Provide the (x, y) coordinate of the cell's center where the given text is located.  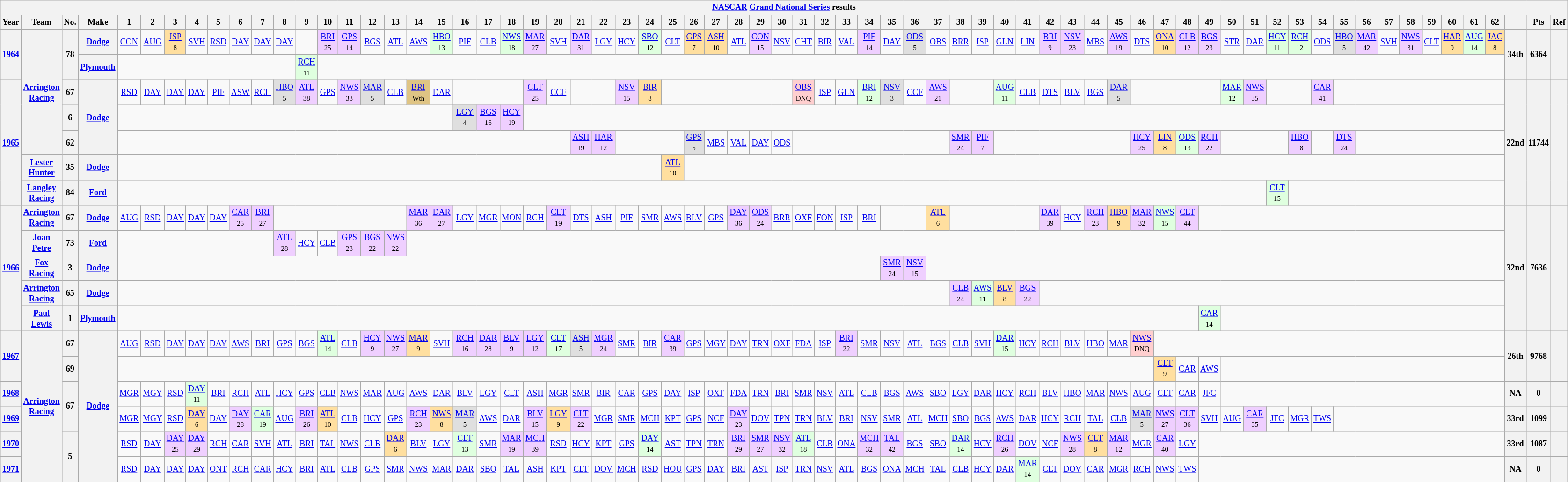
NWSDNQ (1142, 343)
DAR5 (1119, 92)
BRI27 (263, 218)
CLT17 (558, 343)
12 (372, 22)
ONT (218, 469)
56 (1367, 22)
58 (1410, 22)
4 (197, 22)
DAR15 (1005, 343)
RCH22 (1209, 143)
TAL42 (892, 444)
33 (846, 22)
CLT44 (1188, 218)
JSP8 (175, 42)
LGY9 (558, 419)
14 (418, 22)
HAR12 (604, 143)
1967 (11, 356)
22 (604, 22)
36 (915, 22)
HCY9 (372, 343)
16 (465, 22)
NWS31 (1410, 42)
RCH16 (465, 343)
RCH11 (307, 67)
84 (70, 193)
CAR40 (1165, 444)
MCH32 (869, 444)
9768 (1539, 356)
46 (1142, 22)
HOU (673, 469)
73 (70, 243)
7 (263, 22)
AUG14 (1474, 42)
37 (938, 22)
45 (1119, 22)
42 (1050, 22)
CAR35 (1255, 419)
OBS (938, 42)
CLT22 (581, 419)
ASW (241, 92)
No. (70, 22)
41 (1028, 22)
52 (1277, 22)
NWS8 (442, 419)
MAR27 (535, 42)
24 (650, 22)
ODS24 (760, 218)
1087 (1539, 444)
BRI25 (328, 42)
ONA10 (1165, 42)
28 (738, 22)
DAY14 (650, 444)
BRI26 (307, 419)
BRI12 (869, 92)
7636 (1539, 268)
NSV32 (782, 444)
BRI9 (1050, 42)
LGY12 (535, 343)
26 (694, 22)
GPS7 (694, 42)
DAY25 (175, 444)
DAY6 (197, 419)
MAR19 (512, 444)
DAY11 (197, 394)
CLT36 (1188, 419)
21 (581, 22)
19 (535, 22)
78 (70, 54)
1969 (11, 419)
Lester Hunter (41, 168)
LIN (1028, 42)
Team (41, 22)
31 (804, 22)
Joan Petre (41, 243)
1971 (11, 469)
BGS23 (1209, 42)
50 (1232, 22)
AWS21 (938, 92)
51 (1255, 22)
BGS16 (488, 117)
NWS33 (349, 92)
DAR39 (1050, 218)
HCY25 (1142, 143)
CON15 (760, 42)
CLT8 (1095, 444)
CAR19 (263, 419)
NWS15 (1165, 218)
1965 (11, 142)
47 (1165, 22)
HAR9 (1452, 42)
MGR24 (604, 343)
MON (512, 218)
Make (98, 22)
6364 (1539, 54)
NWS22 (396, 243)
MAR42 (1367, 42)
CLB24 (960, 293)
ASH5 (581, 343)
GPS23 (349, 243)
STR (1232, 42)
22nd (1515, 142)
GPS5 (694, 143)
SMR27 (760, 444)
DAR27 (442, 218)
57 (1389, 22)
1966 (11, 268)
ODS13 (1188, 143)
NWS18 (512, 42)
DAR28 (488, 343)
38 (960, 22)
CLT25 (535, 92)
ATL14 (328, 343)
DAR31 (581, 42)
43 (1072, 22)
34th (1515, 54)
NWS28 (1072, 444)
48 (1188, 22)
OBSDNQ (804, 92)
NSV23 (1072, 42)
20 (558, 22)
ODS5 (915, 42)
69 (70, 369)
BRI29 (738, 444)
15 (442, 22)
AWS11 (983, 293)
HBO9 (1119, 218)
CAR39 (673, 343)
NASCAR Grand National Series results (784, 7)
60 (1452, 22)
BLV9 (512, 343)
HCY11 (1277, 42)
DTS24 (1344, 143)
BLV8 (1005, 293)
13 (396, 22)
34 (869, 22)
MCH39 (535, 444)
HCY19 (512, 117)
61 (1474, 22)
1099 (1539, 419)
BRI22 (846, 343)
MAR9 (418, 343)
NSV3 (892, 92)
18 (512, 22)
GPS14 (349, 42)
CLB12 (1188, 42)
Pts (1539, 22)
32 (824, 22)
MAR32 (1142, 218)
DAR14 (960, 444)
HBO18 (1300, 143)
DAY28 (241, 419)
DAY29 (197, 444)
MAR14 (1028, 469)
ASH19 (581, 143)
CAR25 (241, 218)
RCH26 (1005, 444)
Fox Racing (41, 268)
11 (349, 22)
39 (983, 22)
HBO13 (442, 42)
17 (488, 22)
40 (1005, 22)
DAY23 (738, 419)
FON (824, 218)
CON (129, 42)
ASH10 (716, 42)
DAY36 (738, 218)
2 (153, 22)
PIF7 (983, 143)
BRIWth (418, 92)
30 (782, 22)
BLV15 (535, 419)
32nd (1515, 268)
26th (1515, 356)
CHT (804, 42)
1968 (11, 394)
59 (1432, 22)
11744 (1539, 142)
LIN8 (1165, 143)
54 (1322, 22)
ATL18 (804, 444)
8 (284, 22)
SBO12 (650, 42)
44 (1095, 22)
Paul Lewis (41, 318)
BIR8 (650, 92)
53 (1300, 22)
29 (760, 22)
1970 (11, 444)
NWS35 (1255, 92)
CLT19 (558, 218)
1964 (11, 54)
JAC8 (1495, 42)
23 (627, 22)
ATL6 (938, 218)
CLT13 (465, 444)
10 (328, 22)
ATL28 (284, 243)
ATL38 (307, 92)
AUG11 (1005, 92)
DAR6 (396, 444)
49 (1209, 22)
Langley Racing (41, 193)
RCH12 (1300, 42)
CAR14 (1209, 318)
Year (11, 22)
65 (70, 293)
LGY4 (465, 117)
27 (716, 22)
AWS19 (1119, 42)
CAR41 (1322, 92)
25 (673, 22)
CLT9 (1165, 369)
CLT15 (1277, 193)
PIF14 (869, 42)
9 (307, 22)
Ref (1559, 22)
55 (1344, 22)
MAR36 (418, 218)
